Identify which cell holds the provided text, then report its (X, Y) central coordinate. 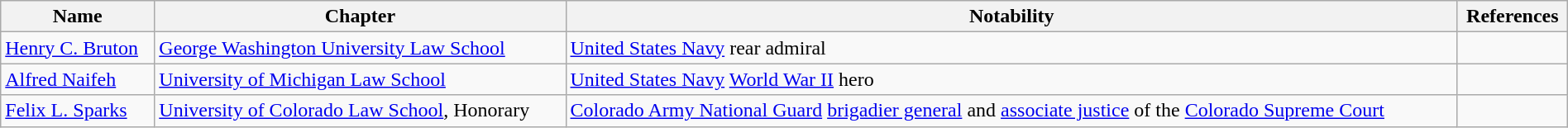
Colorado Army National Guard brigadier general and associate justice of the Colorado Supreme Court (1011, 111)
Notability (1011, 17)
Name (78, 17)
George Washington University Law School (361, 48)
Alfred Naifeh (78, 79)
United States Navy World War II hero (1011, 79)
References (1512, 17)
University of Colorado Law School, Honorary (361, 111)
University of Michigan Law School (361, 79)
United States Navy rear admiral (1011, 48)
Henry C. Bruton (78, 48)
Felix L. Sparks (78, 111)
Chapter (361, 17)
